Locate the cell with the specified text and output its (x, y) center coordinate. 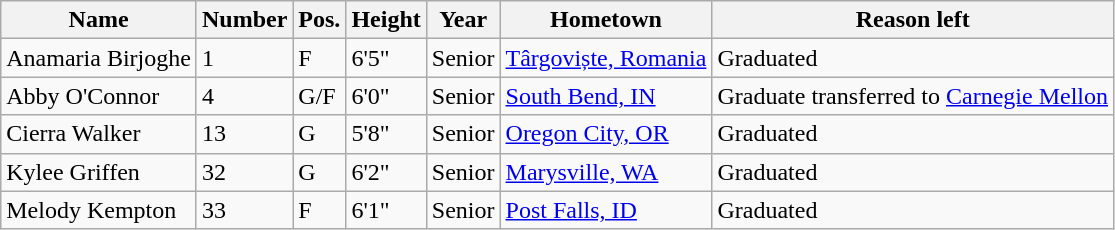
Post Falls, ID (606, 210)
Cierra Walker (99, 134)
4 (244, 96)
33 (244, 210)
South Bend, IN (606, 96)
Kylee Griffen (99, 172)
Year (463, 20)
6'1" (386, 210)
Hometown (606, 20)
Graduate transferred to Carnegie Mellon (913, 96)
Height (386, 20)
6'5" (386, 58)
6'2" (386, 172)
5'8" (386, 134)
Melody Kempton (99, 210)
Târgoviște, Romania (606, 58)
6'0" (386, 96)
Anamaria Birjoghe (99, 58)
Oregon City, OR (606, 134)
Name (99, 20)
Reason left (913, 20)
Number (244, 20)
Marysville, WA (606, 172)
G/F (320, 96)
1 (244, 58)
Abby O'Connor (99, 96)
32 (244, 172)
Pos. (320, 20)
13 (244, 134)
